For the text-containing cell, return its midpoint in (X, Y) coordinate format. 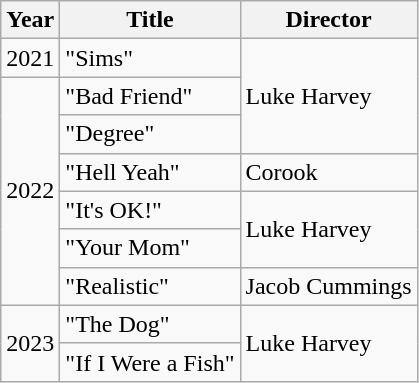
"Sims" (150, 58)
"Degree" (150, 134)
2023 (30, 343)
2021 (30, 58)
Jacob Cummings (328, 286)
Year (30, 20)
2022 (30, 191)
"Realistic" (150, 286)
"If I Were a Fish" (150, 362)
Title (150, 20)
"Your Mom" (150, 248)
"It's OK!" (150, 210)
"Hell Yeah" (150, 172)
Corook (328, 172)
"Bad Friend" (150, 96)
"The Dog" (150, 324)
Director (328, 20)
